For the text-containing cell, return its midpoint in [X, Y] coordinate format. 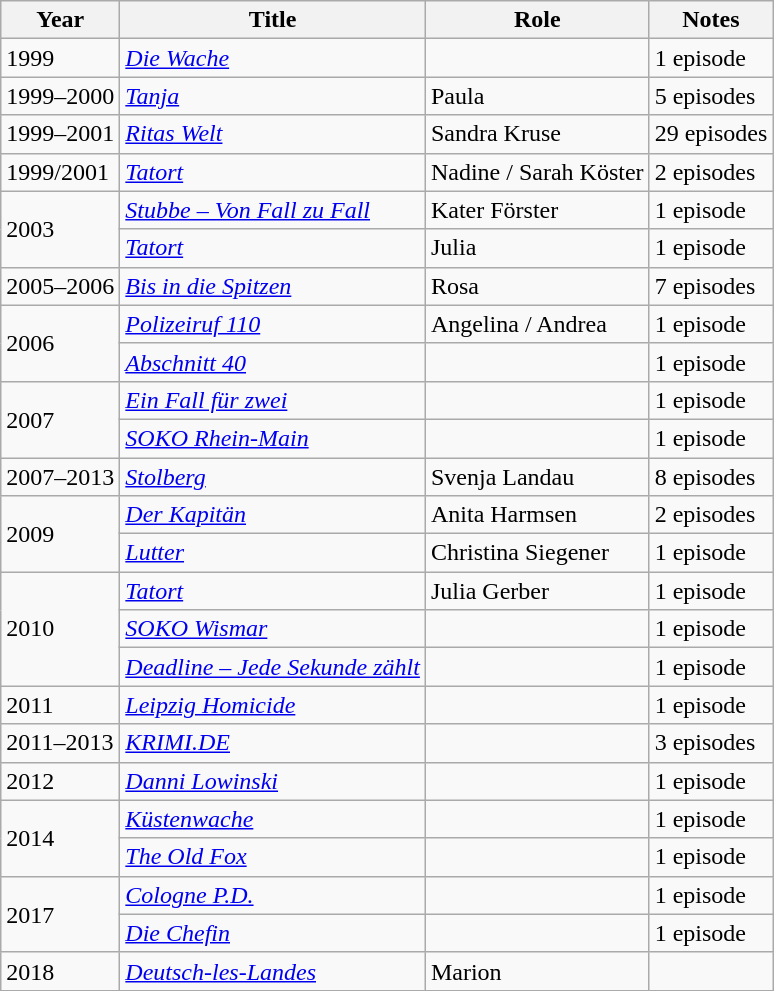
2014 [60, 838]
Stubbe – Von Fall zu Fall [273, 210]
Cologne P.D. [273, 895]
Danni Lowinski [273, 781]
8 episodes [711, 477]
SOKO Rhein-Main [273, 438]
7 episodes [711, 286]
Anita Harmsen [537, 515]
Svenja Landau [537, 477]
2009 [60, 534]
2007–2013 [60, 477]
Sandra Kruse [537, 134]
Title [273, 20]
5 episodes [711, 96]
The Old Fox [273, 857]
1999 [60, 58]
2005–2006 [60, 286]
2006 [60, 343]
Der Kapitän [273, 515]
Notes [711, 20]
2011 [60, 705]
2012 [60, 781]
Leipzig Homicide [273, 705]
Die Chefin [273, 933]
Bis in die Spitzen [273, 286]
SOKO Wismar [273, 629]
1999–2001 [60, 134]
Christina Siegener [537, 553]
KRIMI.DE [273, 743]
Ein Fall für zwei [273, 400]
2017 [60, 914]
Julia [537, 248]
Year [60, 20]
Kater Förster [537, 210]
Marion [537, 971]
Tanja [273, 96]
2003 [60, 229]
2011–2013 [60, 743]
2010 [60, 629]
Küstenwache [273, 819]
1999–2000 [60, 96]
Role [537, 20]
3 episodes [711, 743]
Rosa [537, 286]
2018 [60, 971]
1999/2001 [60, 172]
Deutsch-les-Landes [273, 971]
29 episodes [711, 134]
Angelina / Andrea [537, 324]
Die Wache [273, 58]
Nadine / Sarah Köster [537, 172]
Julia Gerber [537, 591]
Abschnitt 40 [273, 362]
Paula [537, 96]
Deadline – Jede Sekunde zählt [273, 667]
Lutter [273, 553]
2007 [60, 419]
Polizeiruf 110 [273, 324]
Stolberg [273, 477]
Ritas Welt [273, 134]
